Capture the cell that displays the provided text and extract its (x, y) central coordinate. 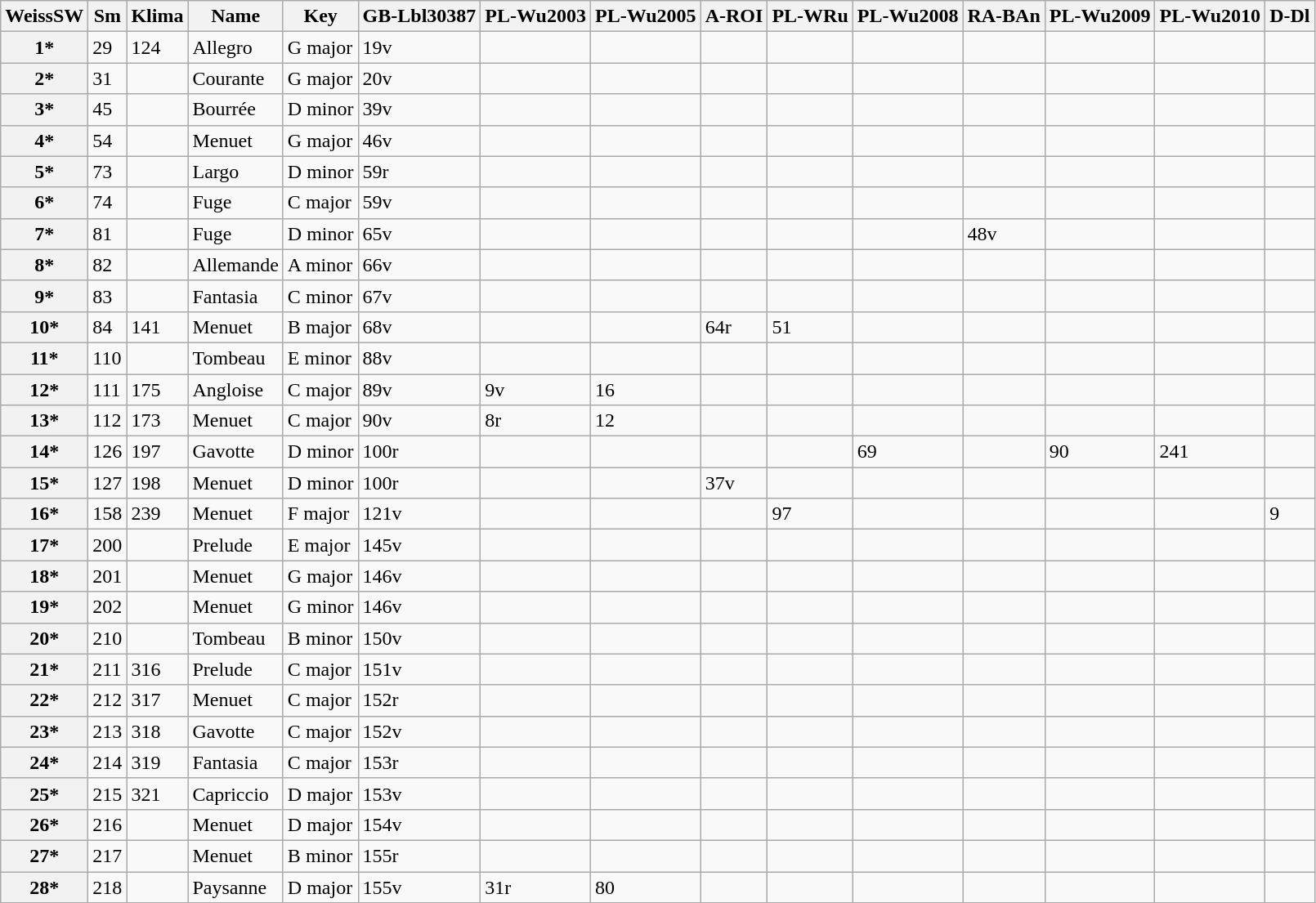
27* (44, 856)
152v (419, 731)
89v (419, 390)
Sm (108, 16)
21* (44, 669)
G minor (320, 607)
175 (157, 390)
121v (419, 514)
2* (44, 78)
141 (157, 327)
5* (44, 172)
59r (419, 172)
51 (810, 327)
46v (419, 141)
20* (44, 638)
20v (419, 78)
97 (810, 514)
14* (44, 452)
90 (1100, 452)
4* (44, 141)
B major (320, 327)
PL-Wu2009 (1100, 16)
10* (44, 327)
68v (419, 327)
PL-Wu2008 (907, 16)
154v (419, 825)
316 (157, 669)
3* (44, 110)
Allegro (235, 47)
321 (157, 793)
110 (108, 358)
67v (419, 296)
E minor (320, 358)
28* (44, 887)
81 (108, 234)
112 (108, 421)
126 (108, 452)
210 (108, 638)
213 (108, 731)
155v (419, 887)
11* (44, 358)
215 (108, 793)
A-ROI (734, 16)
Paysanne (235, 887)
80 (646, 887)
239 (157, 514)
6* (44, 203)
PL-WRu (810, 16)
7* (44, 234)
145v (419, 545)
18* (44, 576)
E major (320, 545)
83 (108, 296)
8* (44, 265)
211 (108, 669)
26* (44, 825)
153v (419, 793)
66v (419, 265)
319 (157, 762)
39v (419, 110)
WeissSW (44, 16)
88v (419, 358)
111 (108, 390)
13* (44, 421)
124 (157, 47)
29 (108, 47)
12 (646, 421)
9* (44, 296)
Capriccio (235, 793)
9 (1290, 514)
15* (44, 483)
197 (157, 452)
69 (907, 452)
PL-Wu2003 (536, 16)
Bourrée (235, 110)
31r (536, 887)
127 (108, 483)
8r (536, 421)
216 (108, 825)
82 (108, 265)
200 (108, 545)
Largo (235, 172)
214 (108, 762)
RA-BAn (1004, 16)
74 (108, 203)
C minor (320, 296)
PL-Wu2005 (646, 16)
155r (419, 856)
23* (44, 731)
PL-Wu2010 (1210, 16)
D-Dl (1290, 16)
65v (419, 234)
217 (108, 856)
218 (108, 887)
1* (44, 47)
59v (419, 203)
152r (419, 700)
25* (44, 793)
16 (646, 390)
90v (419, 421)
48v (1004, 234)
17* (44, 545)
37v (734, 483)
19* (44, 607)
24* (44, 762)
Klima (157, 16)
318 (157, 731)
202 (108, 607)
73 (108, 172)
A minor (320, 265)
45 (108, 110)
9v (536, 390)
317 (157, 700)
201 (108, 576)
Name (235, 16)
173 (157, 421)
84 (108, 327)
150v (419, 638)
153r (419, 762)
158 (108, 514)
31 (108, 78)
19v (419, 47)
F major (320, 514)
12* (44, 390)
GB-Lbl30387 (419, 16)
Allemande (235, 265)
Courante (235, 78)
Angloise (235, 390)
241 (1210, 452)
Key (320, 16)
54 (108, 141)
22* (44, 700)
198 (157, 483)
64r (734, 327)
16* (44, 514)
151v (419, 669)
212 (108, 700)
